Extract the (X, Y) coordinate from the center of the cell holding the provided text.  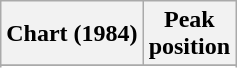
Chart (1984) (72, 34)
Peakposition (189, 34)
